Scan for the cell matching the given text and deliver its [x, y] coordinate at center. 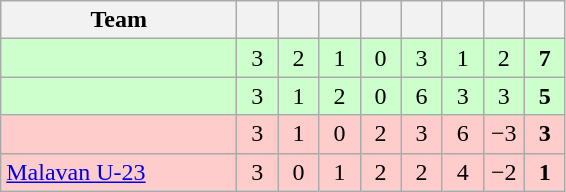
−2 [504, 172]
7 [544, 58]
5 [544, 96]
Malavan U-23 [119, 172]
−3 [504, 134]
Team [119, 20]
4 [462, 172]
